Capture the cell that displays the provided text and extract its (x, y) central coordinate. 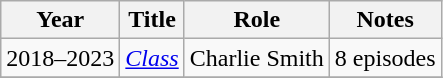
2018–2023 (60, 58)
Title (152, 20)
8 episodes (385, 58)
Class (152, 58)
Role (256, 20)
Year (60, 20)
Charlie Smith (256, 58)
Notes (385, 20)
